Identify which cell holds the provided text, then report its (x, y) central coordinate. 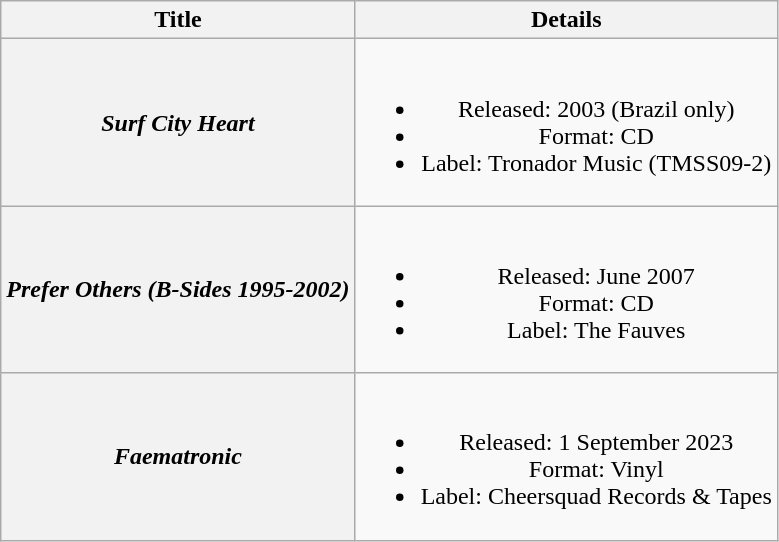
Details (566, 20)
Released: 2003 (Brazil only)Format: CDLabel: Tronador Music (TMSS09-2) (566, 122)
Prefer Others (B-Sides 1995-2002) (178, 290)
Released: June 2007Format: CDLabel: The Fauves (566, 290)
Title (178, 20)
Released: 1 September 2023Format: VinylLabel: Cheersquad Records & Tapes (566, 456)
Faematronic (178, 456)
Surf City Heart (178, 122)
